Identify which cell holds the provided text, then report its [x, y] central coordinate. 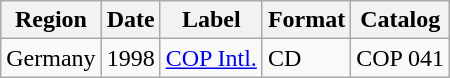
1998 [130, 58]
CD [306, 58]
COP Intl. [211, 58]
Region [51, 20]
Date [130, 20]
Germany [51, 58]
Catalog [400, 20]
Label [211, 20]
COP 041 [400, 58]
Format [306, 20]
